Find where the given text appears and provide that cell's center as (x, y) coordinate. 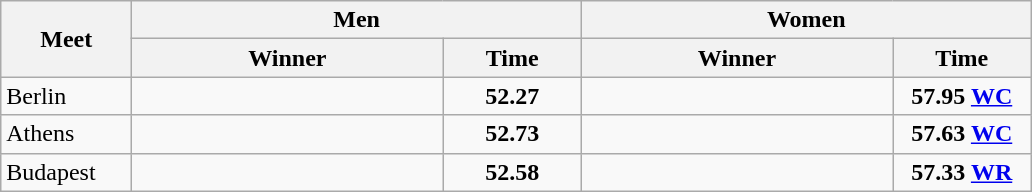
52.58 (512, 172)
57.33 WR (962, 172)
Athens (66, 134)
52.27 (512, 96)
52.73 (512, 134)
Budapest (66, 172)
57.63 WC (962, 134)
Berlin (66, 96)
Men (357, 20)
57.95 WC (962, 96)
Meet (66, 39)
Women (806, 20)
